Determine the (X, Y) coordinate at the center of the cell enclosing the given text.  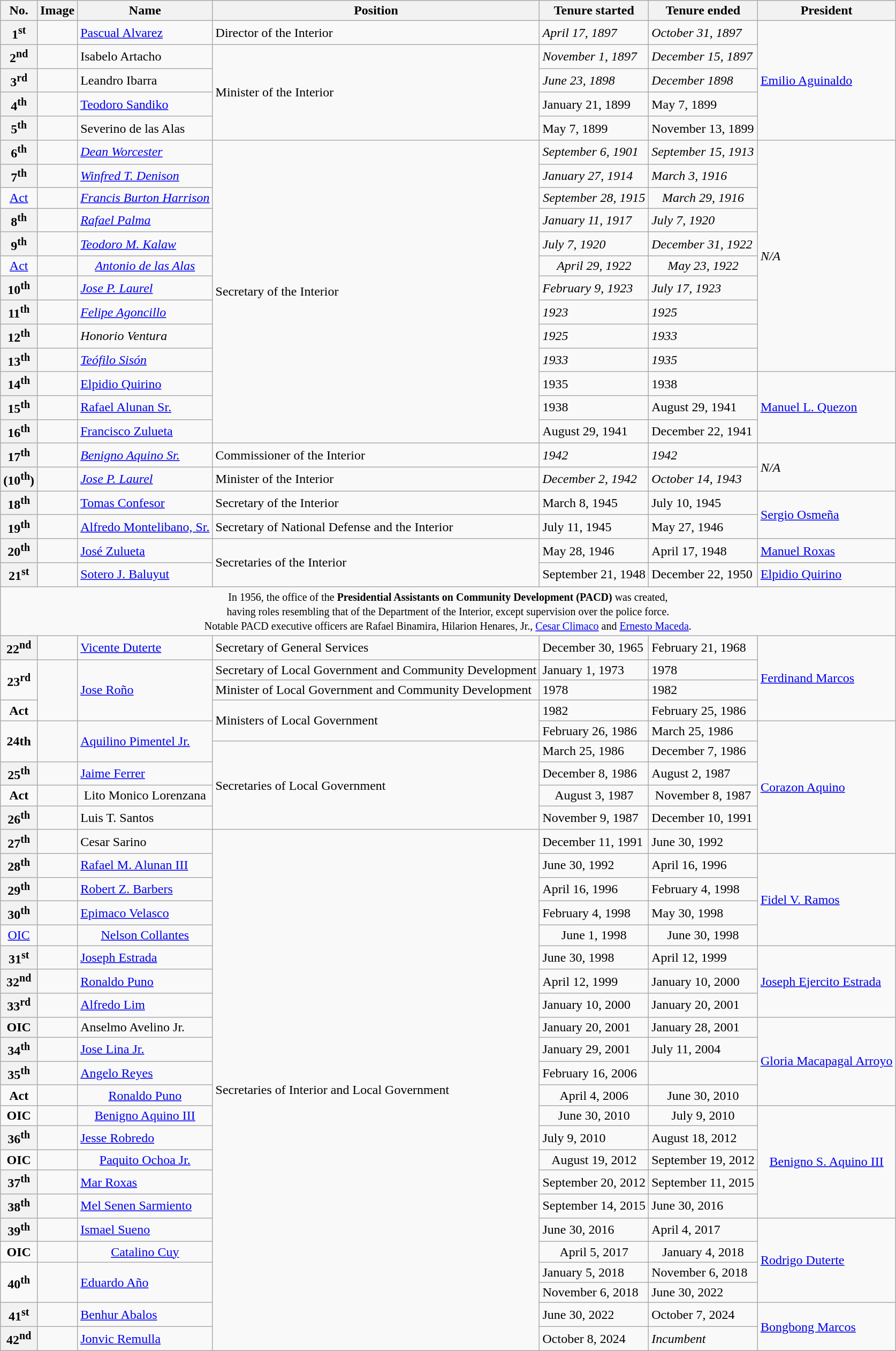
November 8, 1987 (703, 796)
Secretary of National Defense and the Interior (376, 527)
40th (19, 1282)
Ministers of Local Government (376, 721)
Severino de las Alas (145, 129)
January 21, 1899 (594, 104)
Fidel V. Ramos (826, 900)
Director of the Interior (376, 33)
Luis T. Santos (145, 818)
April 17, 1897 (594, 33)
Secretaries of Local Government (376, 785)
Teodoro Sandiko (145, 104)
Emilio Aguinaldo (826, 80)
November 1, 1897 (594, 57)
September 6, 1901 (594, 152)
19th (19, 527)
September 19, 2012 (703, 1160)
24th (19, 741)
January 29, 2001 (594, 1050)
3rd (19, 80)
July 11, 2004 (703, 1050)
Jesse Robredo (145, 1137)
December 7, 1986 (703, 751)
Rafael Alunan Sr. (145, 408)
Secretary of General Services (376, 648)
President (826, 11)
October 31, 1897 (703, 33)
May 28, 1946 (594, 550)
15th (19, 408)
6th (19, 152)
Corazon Aquino (826, 787)
October 8, 2024 (594, 1339)
34th (19, 1050)
32nd (19, 981)
Sergio Osmeña (826, 515)
March 29, 1916 (703, 198)
May 27, 1946 (703, 527)
July 10, 1945 (703, 503)
December 22, 1941 (703, 432)
June 1, 1998 (594, 935)
Honorio Ventura (145, 336)
Benigno S. Aquino III (826, 1161)
November 9, 1987 (594, 818)
(10th) (19, 479)
39th (19, 1229)
Anselmo Avelino Jr. (145, 1027)
Commissioner of the Interior (376, 455)
August 18, 2012 (703, 1137)
Benigno Aquino Sr. (145, 455)
Francis Burton Harrison (145, 198)
21st (19, 575)
Leandro Ibarra (145, 80)
4th (19, 104)
5th (19, 129)
February 25, 1986 (703, 711)
Rafael M. Alunan III (145, 865)
29th (19, 889)
35th (19, 1073)
Winfred T. Denison (145, 176)
April 4, 2006 (594, 1095)
Felipe Agoncillo (145, 312)
Secretaries of the Interior (376, 562)
Mel Senen Sarmiento (145, 1206)
Image (58, 11)
Secretary of Local Government and Community Development (376, 670)
Robert Z. Barbers (145, 889)
April 5, 2017 (594, 1252)
March 8, 1945 (594, 503)
September 11, 2015 (703, 1182)
Paquito Ochoa Jr. (145, 1160)
Jose Lina Jr. (145, 1050)
Joseph Estrada (145, 957)
Francisco Zulueta (145, 432)
January 1, 1973 (594, 670)
23rd (19, 680)
May 30, 1998 (703, 914)
Benhur Abalos (145, 1315)
August 19, 2012 (594, 1160)
Nelson Collantes (145, 935)
18th (19, 503)
Alfredo Lim (145, 1006)
38th (19, 1206)
July 11, 1945 (594, 527)
1st (19, 33)
Position (376, 11)
Alfredo Montelibano, Sr. (145, 527)
Manuel Roxas (826, 550)
Lito Monico Lorenzana (145, 796)
January 5, 2018 (594, 1272)
Epimaco Velasco (145, 914)
September 14, 2015 (594, 1206)
March 3, 1916 (703, 176)
31st (19, 957)
Catalino Cuy (145, 1252)
11th (19, 312)
12th (19, 336)
Mar Roxas (145, 1182)
January 28, 2001 (703, 1027)
22nd (19, 648)
February 16, 2006 (594, 1073)
Rafael Palma (145, 221)
17th (19, 455)
Isabelo Artacho (145, 57)
José Zulueta (145, 550)
August 3, 1987 (594, 796)
Pascual Alvarez (145, 33)
Rodrigo Duterte (826, 1261)
Jaime Ferrer (145, 773)
April 4, 2017 (703, 1229)
36th (19, 1137)
December 11, 1991 (594, 842)
33rd (19, 1006)
Jonvic Remulla (145, 1339)
November 13, 1899 (703, 129)
Vicente Duterte (145, 648)
Jose Roño (145, 690)
20th (19, 550)
Bongbong Marcos (826, 1327)
26th (19, 818)
October 14, 1943 (703, 479)
27th (19, 842)
Aquilino Pimentel Jr. (145, 741)
13th (19, 360)
January 11, 1917 (594, 221)
Ismael Sueno (145, 1229)
January 4, 2018 (703, 1252)
No. (19, 11)
September 28, 1915 (594, 198)
Eduardo Año (145, 1282)
41st (19, 1315)
Dean Worcester (145, 152)
9th (19, 244)
Teófilo Sisón (145, 360)
December 30, 1965 (594, 648)
Manuel L. Quezon (826, 407)
Joseph Ejercito Estrada (826, 982)
June 23, 1898 (594, 80)
December 31, 1922 (703, 244)
Ferdinand Marcos (826, 678)
Secretaries of Interior and Local Government (376, 1090)
January 27, 1914 (594, 176)
Minister of Local Government and Community Development (376, 690)
July 17, 1923 (703, 288)
Tenure started (594, 11)
28th (19, 865)
2nd (19, 57)
September 20, 2012 (594, 1182)
Angelo Reyes (145, 1073)
October 7, 2024 (703, 1315)
April 17, 1948 (703, 550)
16th (19, 432)
14th (19, 383)
Tenure ended (703, 11)
37th (19, 1182)
May 23, 1922 (703, 266)
1923 (594, 312)
Tomas Confesor (145, 503)
25th (19, 773)
February 21, 1968 (703, 648)
Cesar Sarino (145, 842)
February 26, 1986 (594, 731)
September 15, 1913 (703, 152)
Gloria Macapagal Arroyo (826, 1061)
Incumbent (703, 1339)
Teodoro M. Kalaw (145, 244)
30th (19, 914)
Benigno Aquino III (145, 1115)
September 21, 1948 (594, 575)
December 10, 1991 (703, 818)
December 22, 1950 (703, 575)
December 15, 1897 (703, 57)
42nd (19, 1339)
December 8, 1986 (594, 773)
Sotero J. Baluyut (145, 575)
February 9, 1923 (594, 288)
7th (19, 176)
April 29, 1922 (594, 266)
August 2, 1987 (703, 773)
Antonio de las Alas (145, 266)
10th (19, 288)
December 2, 1942 (594, 479)
8th (19, 221)
Name (145, 11)
December 1898 (703, 80)
